Locate the cell with the specified text and output its [X, Y] center coordinate. 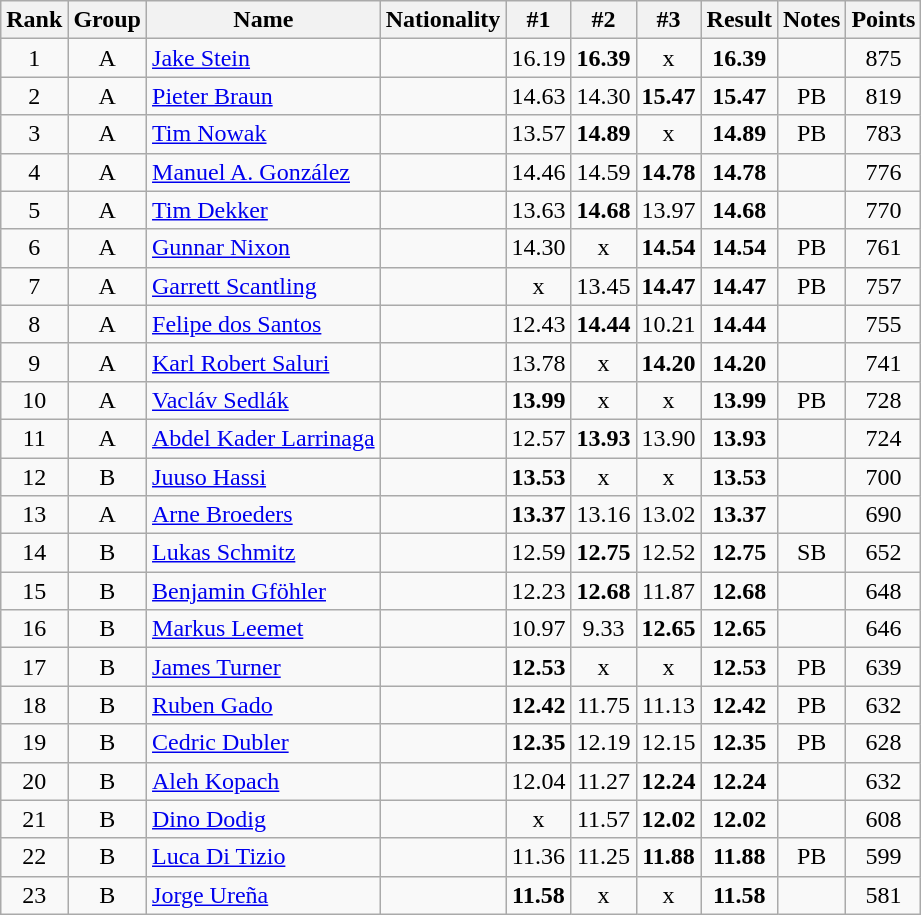
#2 [604, 20]
10.97 [538, 629]
19 [34, 743]
12.57 [538, 438]
Ruben Gado [264, 705]
9.33 [604, 629]
776 [884, 172]
646 [884, 629]
741 [884, 362]
Aleh Kopach [264, 781]
Pieter Braun [264, 96]
13.57 [538, 134]
770 [884, 210]
875 [884, 58]
Nationality [443, 20]
819 [884, 96]
724 [884, 438]
Markus Leemet [264, 629]
Felipe dos Santos [264, 324]
16 [34, 629]
13.97 [668, 210]
11.25 [604, 857]
13.90 [668, 438]
700 [884, 477]
12.23 [538, 591]
#3 [668, 20]
639 [884, 667]
11.75 [604, 705]
761 [884, 248]
13.63 [538, 210]
12.52 [668, 553]
11.36 [538, 857]
Vacláv Sedlák [264, 400]
14 [34, 553]
Dino Dodig [264, 819]
Gunnar Nixon [264, 248]
22 [34, 857]
783 [884, 134]
608 [884, 819]
4 [34, 172]
13.78 [538, 362]
Manuel A. González [264, 172]
Cedric Dubler [264, 743]
16.19 [538, 58]
Benjamin Gföhler [264, 591]
James Turner [264, 667]
9 [34, 362]
648 [884, 591]
Lukas Schmitz [264, 553]
11.27 [604, 781]
652 [884, 553]
Karl Robert Saluri [264, 362]
581 [884, 895]
Jorge Ureña [264, 895]
10.21 [668, 324]
8 [34, 324]
11.87 [668, 591]
690 [884, 515]
13.45 [604, 286]
23 [34, 895]
Garrett Scantling [264, 286]
14.63 [538, 96]
14.46 [538, 172]
21 [34, 819]
628 [884, 743]
755 [884, 324]
1 [34, 58]
13 [34, 515]
5 [34, 210]
6 [34, 248]
Abdel Kader Larrinaga [264, 438]
#1 [538, 20]
12.15 [668, 743]
Tim Nowak [264, 134]
Rank [34, 20]
12 [34, 477]
12.19 [604, 743]
11 [34, 438]
13.02 [668, 515]
17 [34, 667]
Arne Broeders [264, 515]
SB [811, 553]
Notes [811, 20]
12.04 [538, 781]
Result [739, 20]
Luca Di Tizio [264, 857]
14.59 [604, 172]
599 [884, 857]
20 [34, 781]
3 [34, 134]
Group [108, 20]
2 [34, 96]
13.16 [604, 515]
Points [884, 20]
12.59 [538, 553]
Jake Stein [264, 58]
12.43 [538, 324]
7 [34, 286]
757 [884, 286]
11.57 [604, 819]
18 [34, 705]
728 [884, 400]
Name [264, 20]
Juuso Hassi [264, 477]
10 [34, 400]
15 [34, 591]
Tim Dekker [264, 210]
11.13 [668, 705]
